For the text-containing cell, return its midpoint in [x, y] coordinate format. 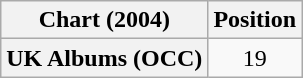
Position [255, 20]
UK Albums (OCC) [104, 58]
19 [255, 58]
Chart (2004) [104, 20]
